Extract the [X, Y] coordinate from the center of the cell holding the provided text.  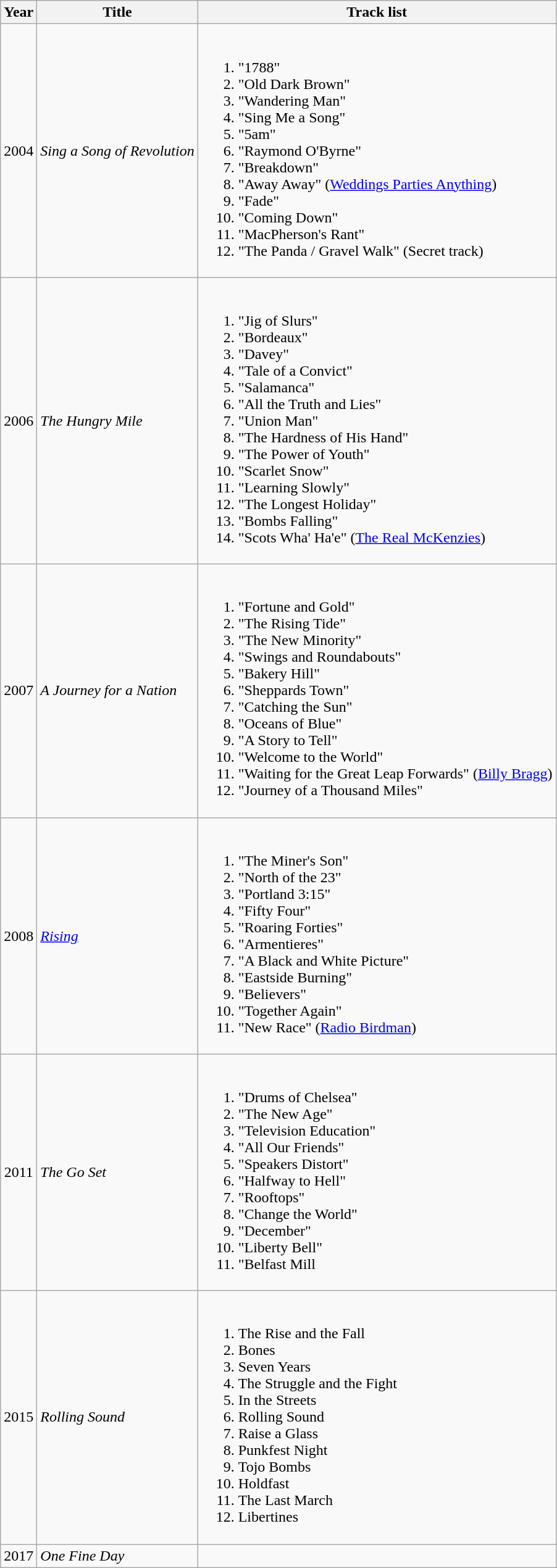
2015 [19, 1417]
A Journey for a Nation [117, 691]
Rising [117, 935]
2004 [19, 151]
2007 [19, 691]
The Hungry Mile [117, 421]
The Go Set [117, 1173]
Rolling Sound [117, 1417]
Year [19, 12]
Track list [377, 12]
Title [117, 12]
2008 [19, 935]
One Fine Day [117, 1556]
Sing a Song of Revolution [117, 151]
2011 [19, 1173]
2006 [19, 421]
2017 [19, 1556]
